Locate the cell with the specified text and output its [x, y] center coordinate. 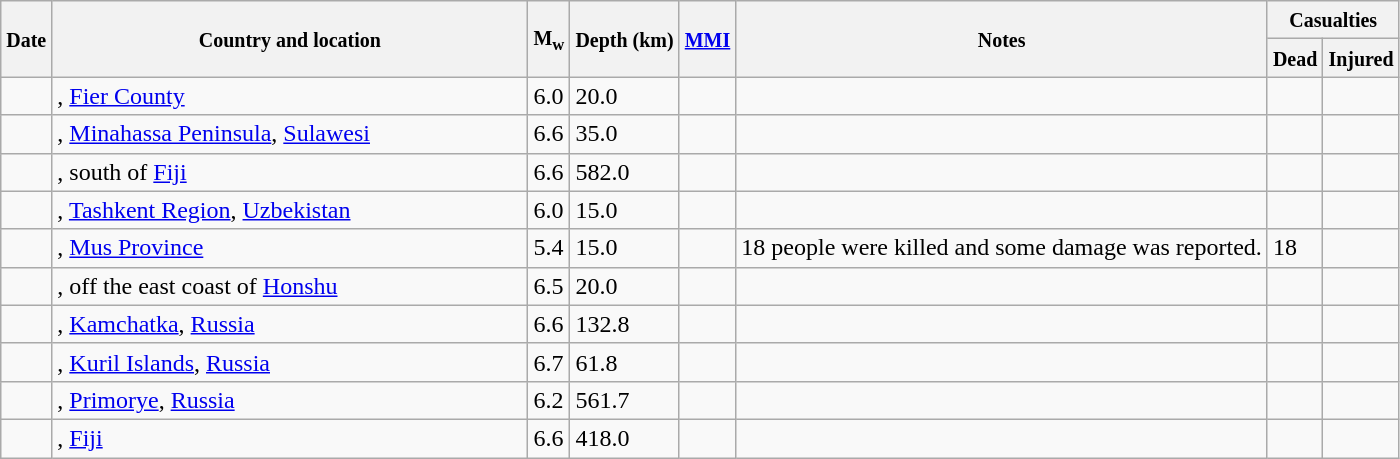
, Minahassa Peninsula, Sulawesi [290, 134]
Dead [1295, 58]
, Kamchatka, Russia [290, 324]
61.8 [624, 362]
Date [26, 39]
Injured [1361, 58]
Country and location [290, 39]
35.0 [624, 134]
Casualties [1333, 20]
Depth (km) [624, 39]
, Primorye, Russia [290, 400]
582.0 [624, 172]
Mw [549, 39]
, Kuril Islands, Russia [290, 362]
, Fiji [290, 438]
6.7 [549, 362]
, Tashkent Region, Uzbekistan [290, 210]
418.0 [624, 438]
, off the east coast of Honshu [290, 286]
Notes [1002, 39]
18 [1295, 248]
, south of Fiji [290, 172]
MMI [708, 39]
18 people were killed and some damage was reported. [1002, 248]
, Fier County [290, 96]
561.7 [624, 400]
132.8 [624, 324]
6.2 [549, 400]
6.5 [549, 286]
, Mus Province [290, 248]
5.4 [549, 248]
